Pinpoint the cell where the given text exists, returning its [X, Y] midpoint coordinate. 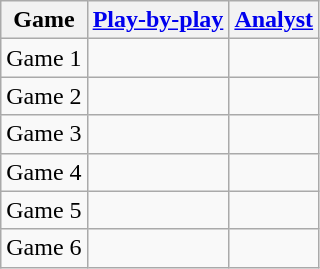
Play-by-play [158, 20]
Game 1 [44, 58]
Game 3 [44, 134]
Game 5 [44, 210]
Analyst [274, 20]
Game 2 [44, 96]
Game 6 [44, 248]
Game [44, 20]
Game 4 [44, 172]
